Search for the cell housing the specified text and yield its (X, Y) center coordinate. 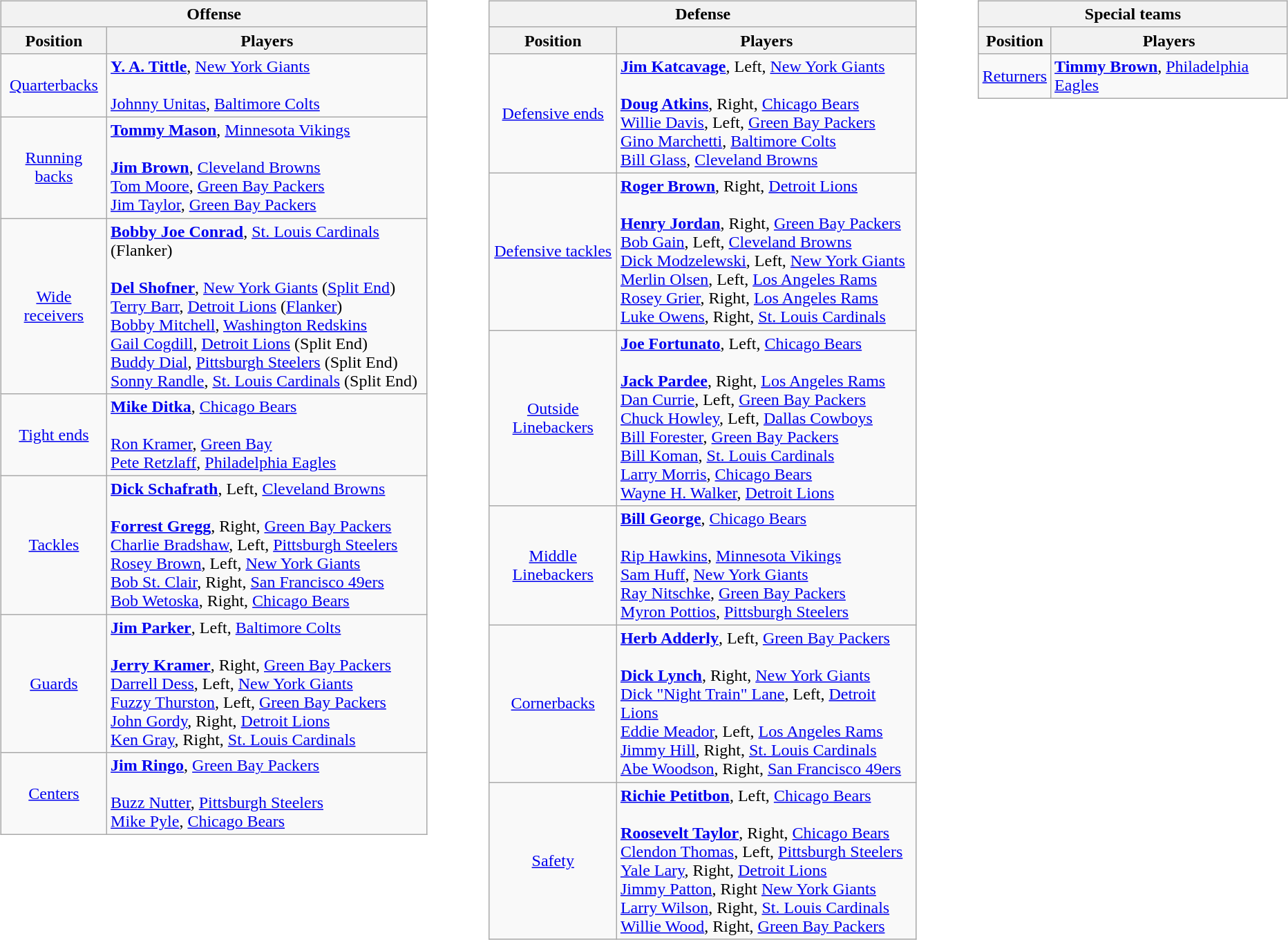
Returners (1014, 76)
Special teams (1133, 14)
Safety (553, 861)
Middle Linebackers (553, 565)
Cornerbacks (553, 704)
Offense (214, 14)
Jim Ringo, Green Bay PackersBuzz Nutter, Pittsburgh Steelers Mike Pyle, Chicago Bears (267, 793)
Y. A. Tittle, New York Giants Johnny Unitas, Baltimore Colts (267, 85)
Defensive tackles (553, 252)
Mike Ditka, Chicago BearsRon Kramer, Green Bay Pete Retzlaff, Philadelphia Eagles (267, 435)
Guards (54, 684)
Tackles (54, 545)
Outside Linebackers (553, 418)
Defense (703, 14)
Centers (54, 793)
Quarterbacks (54, 85)
Tight ends (54, 435)
Tommy Mason, Minnesota VikingsJim Brown, Cleveland Browns Tom Moore, Green Bay Packers Jim Taylor, Green Bay Packers (267, 167)
Running backs (54, 167)
Defensive ends (553, 113)
Timmy Brown, Philadelphia Eagles (1169, 76)
Wide receivers (54, 306)
